For the text-containing cell, return its midpoint in [x, y] coordinate format. 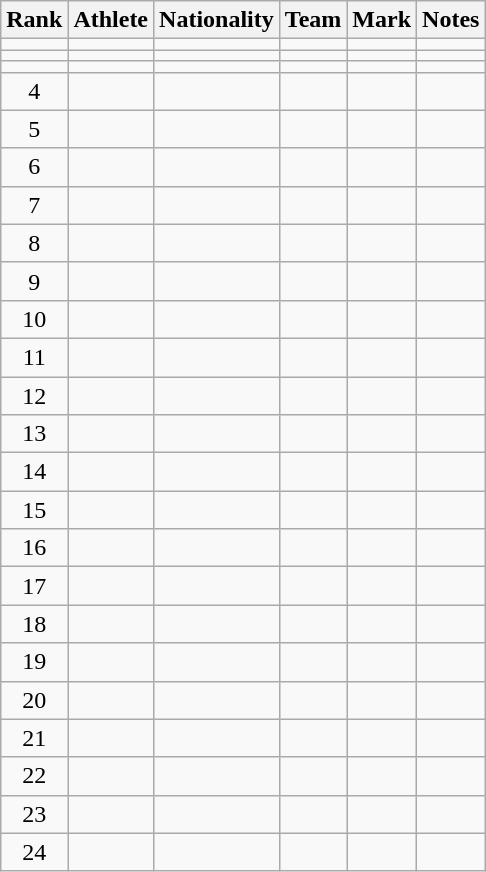
Nationality [217, 20]
9 [34, 281]
7 [34, 205]
23 [34, 814]
Notes [451, 20]
Rank [34, 20]
11 [34, 357]
Athlete [111, 20]
12 [34, 395]
21 [34, 738]
22 [34, 776]
Team [313, 20]
5 [34, 129]
10 [34, 319]
18 [34, 624]
Mark [382, 20]
20 [34, 700]
15 [34, 510]
17 [34, 586]
13 [34, 434]
14 [34, 472]
8 [34, 243]
4 [34, 91]
19 [34, 662]
16 [34, 548]
24 [34, 852]
6 [34, 167]
